From the cell containing the given text, extract its center point as [x, y] coordinate. 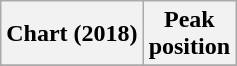
Chart (2018) [72, 34]
Peakposition [189, 34]
